Determine the (x, y) coordinate at the center of the cell enclosing the given text.  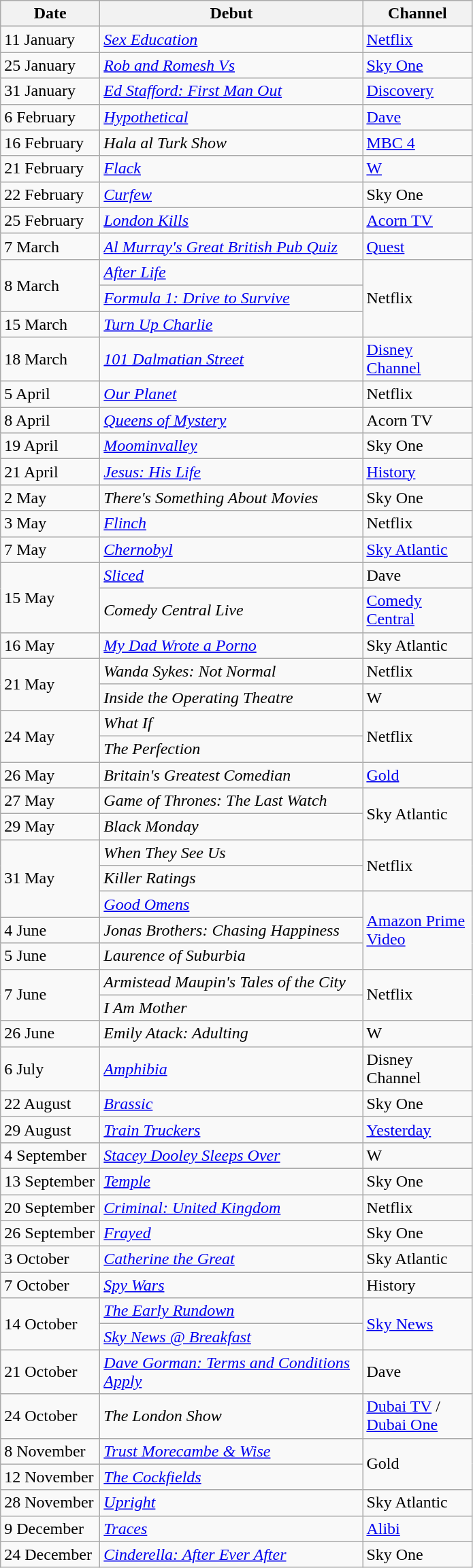
15 May (50, 597)
Chernobyl (231, 549)
Formula 1: Drive to Survive (231, 298)
6 February (50, 117)
7 June (50, 995)
31 May (50, 879)
After Life (231, 272)
What If (231, 723)
25 February (50, 220)
101 Dalmatian Street (231, 359)
London Kills (231, 220)
Sliced (231, 575)
22 August (50, 1104)
13 September (50, 1181)
Alibi (418, 1529)
Discovery (418, 91)
31 January (50, 91)
Sex Education (231, 39)
Jonas Brothers: Chasing Happiness (231, 930)
Sky News @ Breakfast (231, 1337)
Emily Atack: Adulting (231, 1034)
Channel (418, 14)
There's Something About Movies (231, 498)
2 May (50, 498)
Amphibia (231, 1069)
4 June (50, 930)
11 January (50, 39)
Dubai TV / Dubai One (418, 1416)
The Cockfields (231, 1477)
Black Monday (231, 827)
Al Murray's Great British Pub Quiz (231, 246)
Sky News (418, 1324)
The Perfection (231, 749)
Britain's Greatest Comedian (231, 774)
7 May (50, 549)
When They See Us (231, 853)
Temple (231, 1181)
20 September (50, 1207)
Armistead Maupin's Tales of the City (231, 982)
28 November (50, 1503)
Flack (231, 169)
29 August (50, 1129)
Comedy Central Live (231, 611)
26 May (50, 774)
Dave Gorman: Terms and Conditions Apply (231, 1372)
Criminal: United Kingdom (231, 1207)
22 February (50, 194)
Hala al Turk Show (231, 143)
6 July (50, 1069)
Inside the Operating Theatre (231, 697)
3 October (50, 1259)
Moominvalley (231, 446)
21 October (50, 1372)
14 October (50, 1324)
26 June (50, 1034)
18 March (50, 359)
Turn Up Charlie (231, 324)
19 April (50, 446)
24 May (50, 736)
Flinch (231, 524)
Trust Morecambe & Wise (231, 1451)
15 March (50, 324)
Jesus: His Life (231, 472)
Brassic (231, 1104)
Cinderella: After Ever After (231, 1554)
25 January (50, 65)
Stacey Dooley Sleeps Over (231, 1155)
Upright (231, 1503)
Quest (418, 246)
26 September (50, 1233)
Rob and Romesh Vs (231, 65)
Amazon Prime Video (418, 930)
Good Omens (231, 904)
Hypothetical (231, 117)
Comedy Central (418, 611)
21 February (50, 169)
7 October (50, 1285)
Ed Stafford: First Man Out (231, 91)
Spy Wars (231, 1285)
Yesterday (418, 1129)
The Early Rundown (231, 1311)
8 March (50, 285)
21 May (50, 684)
16 February (50, 143)
16 May (50, 645)
4 September (50, 1155)
Curfew (231, 194)
24 December (50, 1554)
Queens of Mystery (231, 420)
Catherine the Great (231, 1259)
5 June (50, 956)
27 May (50, 801)
My Dad Wrote a Porno (231, 645)
The London Show (231, 1416)
Traces (231, 1529)
29 May (50, 827)
Our Planet (231, 394)
MBC 4 (418, 143)
9 December (50, 1529)
Game of Thrones: The Last Watch (231, 801)
24 October (50, 1416)
8 November (50, 1451)
3 May (50, 524)
7 March (50, 246)
Date (50, 14)
Frayed (231, 1233)
Laurence of Suburbia (231, 956)
Killer Ratings (231, 879)
5 April (50, 394)
Wanda Sykes: Not Normal (231, 671)
21 April (50, 472)
12 November (50, 1477)
Debut (231, 14)
I Am Mother (231, 1008)
Train Truckers (231, 1129)
8 April (50, 420)
